Capture the cell that displays the provided text and extract its [X, Y] central coordinate. 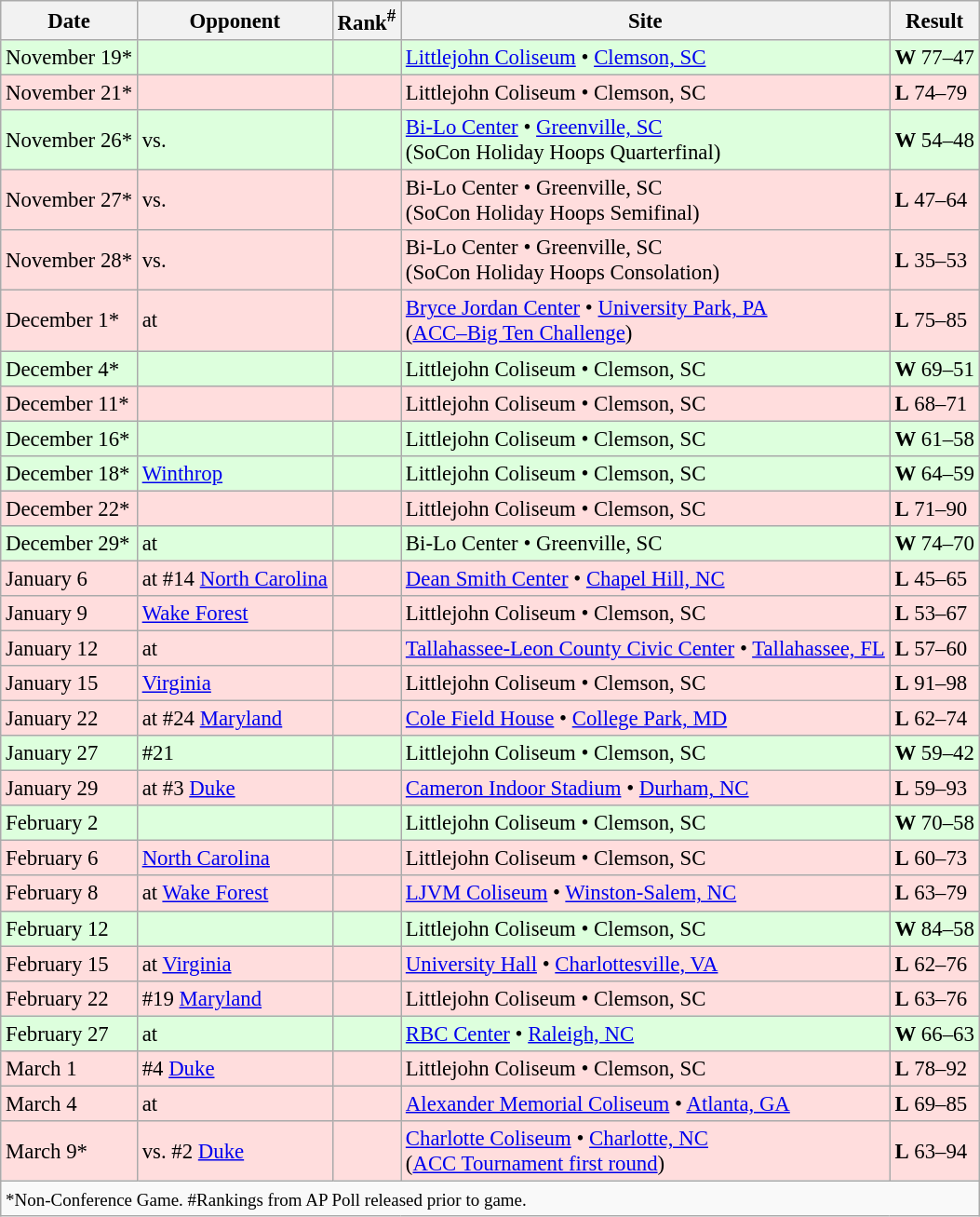
March 1 [69, 1069]
North Carolina [235, 859]
Bi-Lo Center • Greenville, SC(SoCon Holiday Hoops Consolation) [646, 261]
February 22 [69, 998]
December 11* [69, 403]
November 19* [69, 58]
at Wake Forest [235, 894]
Wake Forest [235, 614]
December 16* [69, 439]
vs. #2 Duke [235, 1151]
L 71–90 [934, 508]
January 29 [69, 789]
Winthrop [235, 473]
November 26* [69, 140]
#4 Duke [235, 1069]
L 45–65 [934, 578]
L 53–67 [934, 614]
W 66–63 [934, 1034]
March 9* [69, 1151]
L 63–94 [934, 1151]
Result [934, 20]
W 59–42 [934, 753]
Bryce Jordan Center • University Park, PA(ACC–Big Ten Challenge) [646, 320]
LJVM Coliseum • Winston-Salem, NC [646, 894]
W 64–59 [934, 473]
Dean Smith Center • Chapel Hill, NC [646, 578]
January 12 [69, 648]
Tallahassee-Leon County Civic Center • Tallahassee, FL [646, 648]
at #3 Duke [235, 789]
January 27 [69, 753]
December 1* [69, 320]
L 91–98 [934, 683]
February 8 [69, 894]
L 60–73 [934, 859]
Cole Field House • College Park, MD [646, 719]
February 27 [69, 1034]
University Hall • Charlottesville, VA [646, 964]
L 35–53 [934, 261]
L 69–85 [934, 1103]
February 6 [69, 859]
W 70–58 [934, 823]
L 59–93 [934, 789]
Virginia [235, 683]
January 15 [69, 683]
March 4 [69, 1103]
February 12 [69, 928]
Date [69, 20]
W 74–70 [934, 544]
Alexander Memorial Coliseum • Atlanta, GA [646, 1103]
L 78–92 [934, 1069]
at #24 Maryland [235, 719]
November 21* [69, 93]
W 77–47 [934, 58]
Bi-Lo Center • Greenville, SC(SoCon Holiday Hoops Quarterfinal) [646, 140]
W 61–58 [934, 439]
L 62–74 [934, 719]
L 47–64 [934, 201]
at Virginia [235, 964]
W 84–58 [934, 928]
Opponent [235, 20]
December 29* [69, 544]
January 6 [69, 578]
L 63–76 [934, 998]
December 4* [69, 369]
L 75–85 [934, 320]
L 74–79 [934, 93]
November 27* [69, 201]
Charlotte Coliseum • Charlotte, NC(ACC Tournament first round) [646, 1151]
February 2 [69, 823]
Bi-Lo Center • Greenville, SC(SoCon Holiday Hoops Semifinal) [646, 201]
January 22 [69, 719]
Bi-Lo Center • Greenville, SC [646, 544]
December 18* [69, 473]
February 15 [69, 964]
W 54–48 [934, 140]
January 9 [69, 614]
Site [646, 20]
L 62–76 [934, 964]
Cameron Indoor Stadium • Durham, NC [646, 789]
at #14 North Carolina [235, 578]
L 68–71 [934, 403]
Rank# [367, 20]
L 63–79 [934, 894]
#19 Maryland [235, 998]
RBC Center • Raleigh, NC [646, 1034]
*Non-Conference Game. #Rankings from AP Poll released prior to game. [490, 1198]
W 69–51 [934, 369]
December 22* [69, 508]
L 57–60 [934, 648]
November 28* [69, 261]
#21 [235, 753]
